Find where the given text appears and provide that cell's center as (x, y) coordinate. 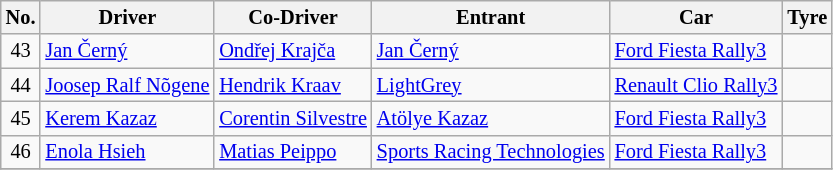
Enola Hsieh (127, 152)
Hendrik Kraav (292, 85)
LightGrey (491, 85)
Corentin Silvestre (292, 118)
Atölye Kazaz (491, 118)
Renault Clio Rally3 (696, 85)
44 (21, 85)
Driver (127, 17)
Tyre (807, 17)
Joosep Ralf Nõgene (127, 85)
45 (21, 118)
Sports Racing Technologies (491, 152)
Co-Driver (292, 17)
No. (21, 17)
Entrant (491, 17)
43 (21, 51)
Car (696, 17)
Kerem Kazaz (127, 118)
Matias Peippo (292, 152)
Ondřej Krajča (292, 51)
46 (21, 152)
